Extract the (X, Y) coordinate from the center of the cell holding the provided text.  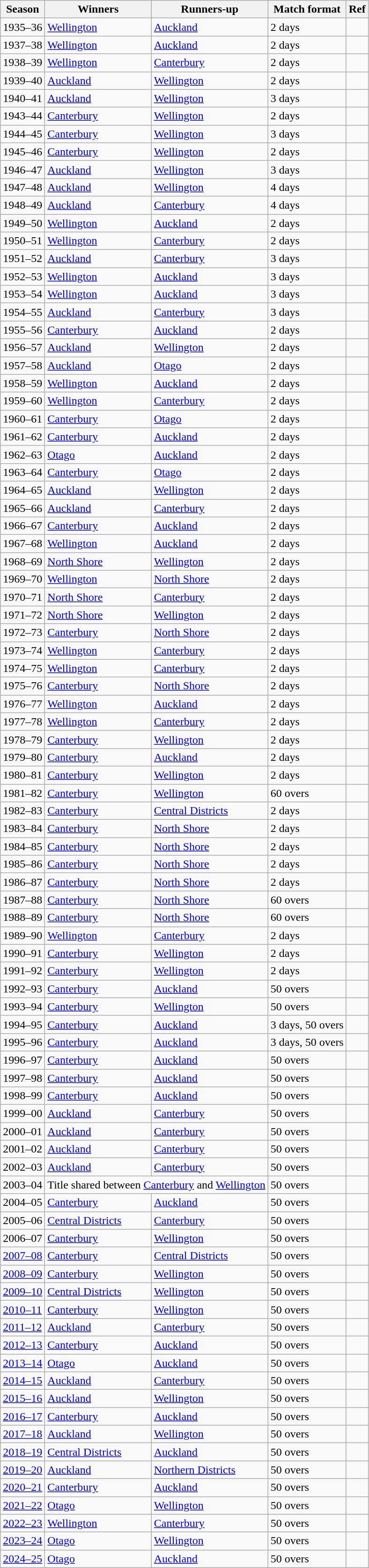
1955–56 (22, 330)
Runners-up (210, 9)
1952–53 (22, 277)
1953–54 (22, 294)
2017–18 (22, 1434)
2018–19 (22, 1452)
2016–17 (22, 1416)
1956–57 (22, 348)
2011–12 (22, 1327)
1975–76 (22, 686)
1978–79 (22, 739)
Ref (357, 9)
2002–03 (22, 1167)
2014–15 (22, 1381)
1987–88 (22, 900)
1945–46 (22, 152)
1960–61 (22, 419)
1966–67 (22, 526)
2004–05 (22, 1203)
2010–11 (22, 1309)
1954–55 (22, 312)
2009–10 (22, 1291)
2003–04 (22, 1185)
1948–49 (22, 205)
Title shared between Canterbury and Wellington (156, 1185)
2008–09 (22, 1274)
2005–06 (22, 1220)
1946–47 (22, 169)
1961–62 (22, 437)
1991–92 (22, 971)
1947–48 (22, 187)
2001–02 (22, 1149)
1971–72 (22, 615)
1957–58 (22, 365)
1980–81 (22, 775)
1962–63 (22, 454)
1979–80 (22, 757)
2019–20 (22, 1470)
1998–99 (22, 1096)
Season (22, 9)
1951–52 (22, 259)
Match format (307, 9)
1964–65 (22, 490)
1997–98 (22, 1078)
1938–39 (22, 63)
1959–60 (22, 401)
Northern Districts (210, 1470)
1989–90 (22, 935)
2023–24 (22, 1541)
1986–87 (22, 882)
1994–95 (22, 1024)
1995–96 (22, 1042)
2020–21 (22, 1488)
1958–59 (22, 383)
1981–82 (22, 793)
1972–73 (22, 633)
1984–85 (22, 846)
1949–50 (22, 223)
1977–78 (22, 722)
1967–68 (22, 544)
1965–66 (22, 508)
1974–75 (22, 668)
2015–16 (22, 1399)
2013–14 (22, 1363)
2024–25 (22, 1559)
1937–38 (22, 45)
1982–83 (22, 811)
1944–45 (22, 134)
Winners (98, 9)
1992–93 (22, 989)
2007–08 (22, 1256)
2012–13 (22, 1345)
1983–84 (22, 829)
1999–00 (22, 1114)
2022–23 (22, 1523)
2021–22 (22, 1505)
1939–40 (22, 80)
1993–94 (22, 1006)
1940–41 (22, 98)
1943–44 (22, 116)
1950–51 (22, 241)
1970–71 (22, 597)
1969–70 (22, 579)
1976–77 (22, 704)
1996–97 (22, 1060)
1985–86 (22, 864)
2006–07 (22, 1238)
1935–36 (22, 27)
1988–89 (22, 918)
1990–91 (22, 953)
2000–01 (22, 1131)
1968–69 (22, 562)
1963–64 (22, 472)
1973–74 (22, 650)
